For the text-containing cell, return its midpoint in [X, Y] coordinate format. 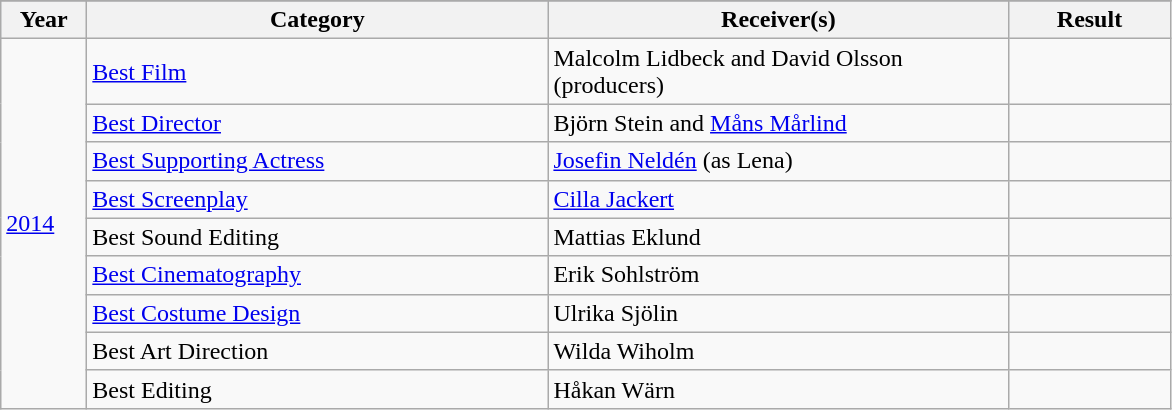
Best Film [318, 72]
Best Screenplay [318, 199]
Wilda Wiholm [778, 351]
Erik Sohlström [778, 275]
Year [44, 20]
2014 [44, 224]
Best Supporting Actress [318, 161]
Håkan Wärn [778, 389]
Malcolm Lidbeck and David Olsson (producers) [778, 72]
Best Sound Editing [318, 237]
Best Editing [318, 389]
Best Costume Design [318, 313]
Result [1090, 20]
Best Director [318, 123]
Best Cinematography [318, 275]
Josefin Neldén (as Lena) [778, 161]
Category [318, 20]
Receiver(s) [778, 20]
Mattias Eklund [778, 237]
Björn Stein and Måns Mårlind [778, 123]
Ulrika Sjölin [778, 313]
Cilla Jackert [778, 199]
Best Art Direction [318, 351]
